Detect which cell encompasses the target text, then output its [x, y] center coordinate. 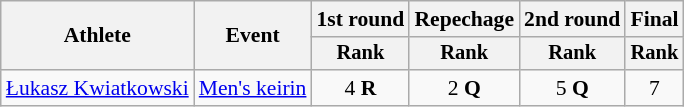
Event [253, 36]
1st round [360, 19]
Athlete [98, 36]
5 Q [572, 88]
4 R [360, 88]
7 [654, 88]
Łukasz Kwiatkowski [98, 88]
Men's keirin [253, 88]
Repechage [464, 19]
2 Q [464, 88]
2nd round [572, 19]
Final [654, 19]
